Find where the given text appears and provide that cell's center as [X, Y] coordinate. 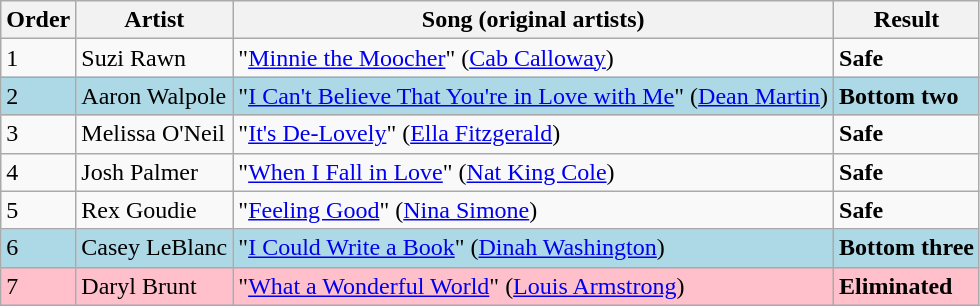
Artist [154, 20]
Bottom three [907, 248]
6 [38, 248]
Result [907, 20]
1 [38, 58]
Aaron Walpole [154, 96]
Bottom two [907, 96]
"I Can't Believe That You're in Love with Me" (Dean Martin) [534, 96]
Rex Goudie [154, 210]
7 [38, 286]
"It's De-Lovely" (Ella Fitzgerald) [534, 134]
"When I Fall in Love" (Nat King Cole) [534, 172]
"I Could Write a Book" (Dinah Washington) [534, 248]
Daryl Brunt [154, 286]
"What a Wonderful World" (Louis Armstrong) [534, 286]
3 [38, 134]
Josh Palmer [154, 172]
Eliminated [907, 286]
"Feeling Good" (Nina Simone) [534, 210]
Order [38, 20]
Casey LeBlanc [154, 248]
5 [38, 210]
2 [38, 96]
Melissa O'Neil [154, 134]
4 [38, 172]
"Minnie the Moocher" (Cab Calloway) [534, 58]
Suzi Rawn [154, 58]
Song (original artists) [534, 20]
